Return the (x, y) coordinate for the center point of the cell that contains the specified text.  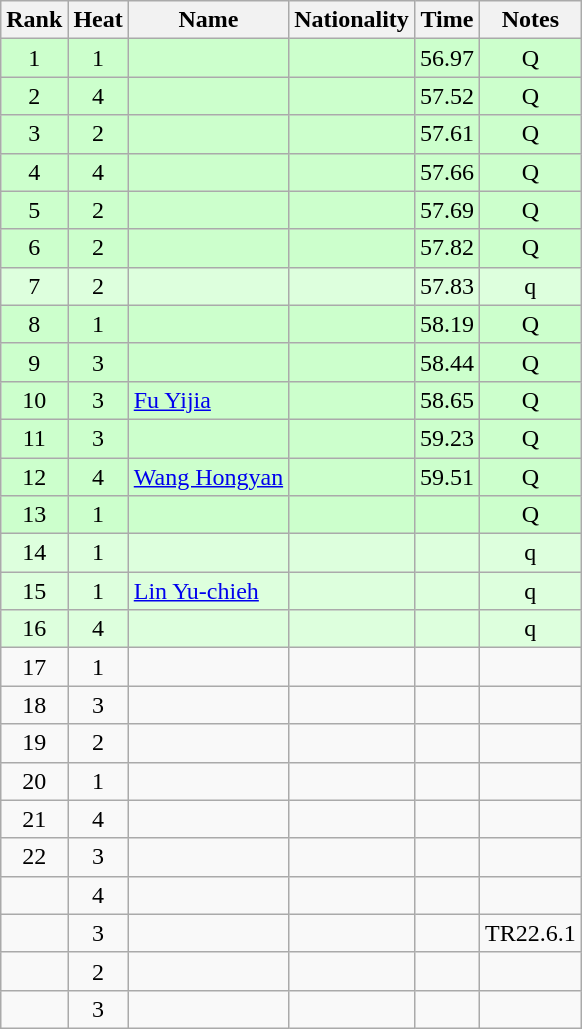
Name (208, 20)
10 (34, 400)
12 (34, 477)
59.23 (446, 438)
Rank (34, 20)
58.44 (446, 362)
7 (34, 286)
58.65 (446, 400)
15 (34, 591)
13 (34, 515)
14 (34, 553)
17 (34, 667)
58.19 (446, 324)
57.52 (446, 96)
18 (34, 705)
6 (34, 248)
21 (34, 819)
59.51 (446, 477)
Nationality (352, 20)
16 (34, 629)
19 (34, 743)
5 (34, 210)
11 (34, 438)
Time (446, 20)
57.66 (446, 172)
9 (34, 362)
Fu Yijia (208, 400)
57.82 (446, 248)
57.61 (446, 134)
57.83 (446, 286)
TR22.6.1 (530, 933)
Lin Yu-chieh (208, 591)
8 (34, 324)
Notes (530, 20)
22 (34, 857)
Wang Hongyan (208, 477)
56.97 (446, 58)
57.69 (446, 210)
20 (34, 781)
Heat (98, 20)
